Locate the cell with the specified text and output its (x, y) center coordinate. 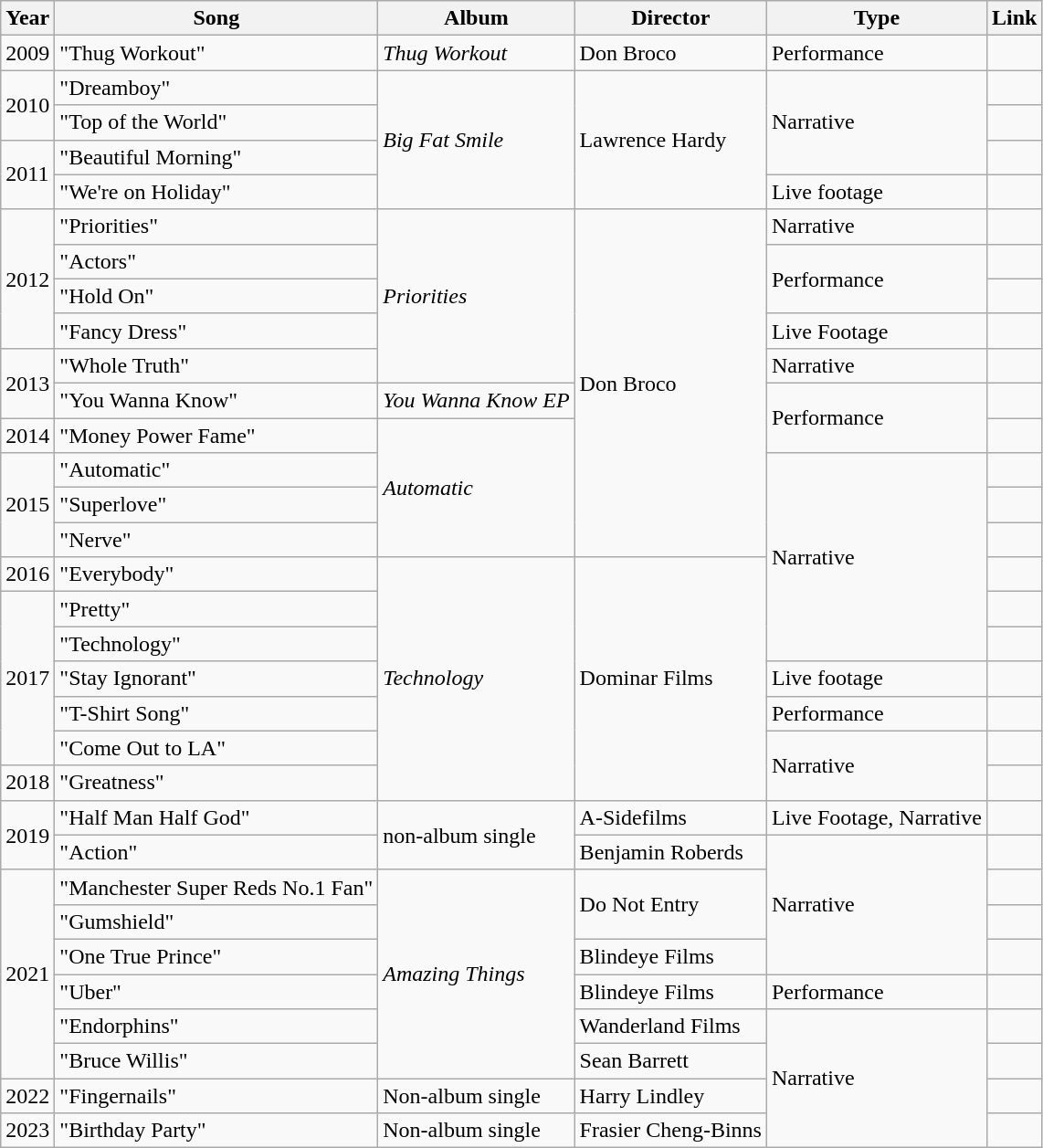
2009 (27, 53)
2019 (27, 835)
Do Not Entry (670, 904)
2023 (27, 1131)
"Half Man Half God" (216, 817)
"Manchester Super Reds No.1 Fan" (216, 887)
Benjamin Roberds (670, 852)
"Bruce Willis" (216, 1061)
Link (1014, 18)
"T-Shirt Song" (216, 713)
Wanderland Films (670, 1027)
Technology (477, 679)
2011 (27, 174)
"Technology" (216, 644)
Sean Barrett (670, 1061)
Song (216, 18)
"Birthday Party" (216, 1131)
"Actors" (216, 261)
2022 (27, 1096)
"One True Prince" (216, 956)
"Action" (216, 852)
Frasier Cheng-Binns (670, 1131)
You Wanna Know EP (477, 400)
2012 (27, 279)
"Pretty" (216, 609)
"Superlove" (216, 505)
Big Fat Smile (477, 140)
"Dreamboy" (216, 88)
Amazing Things (477, 974)
A-Sidefilms (670, 817)
"Top of the World" (216, 122)
"Money Power Fame" (216, 436)
"Automatic" (216, 470)
"Everybody" (216, 574)
"Fingernails" (216, 1096)
Priorities (477, 296)
2021 (27, 974)
"Endorphins" (216, 1027)
Director (670, 18)
2014 (27, 436)
Automatic (477, 488)
"Priorities" (216, 226)
"Thug Workout" (216, 53)
2016 (27, 574)
"Whole Truth" (216, 365)
Dominar Films (670, 679)
non-album single (477, 835)
Album (477, 18)
2018 (27, 783)
"We're on Holiday" (216, 192)
2015 (27, 505)
"Come Out to LA" (216, 748)
"Fancy Dress" (216, 331)
"Stay Ignorant" (216, 679)
Harry Lindley (670, 1096)
Type (877, 18)
Lawrence Hardy (670, 140)
"Uber" (216, 991)
2013 (27, 383)
"Gumshield" (216, 922)
"Nerve" (216, 540)
"Hold On" (216, 296)
2010 (27, 105)
Thug Workout (477, 53)
"Greatness" (216, 783)
Live Footage (877, 331)
2017 (27, 679)
"Beautiful Morning" (216, 157)
Live Footage, Narrative (877, 817)
"You Wanna Know" (216, 400)
Year (27, 18)
